Detect which cell encompasses the target text, then output its (X, Y) center coordinate. 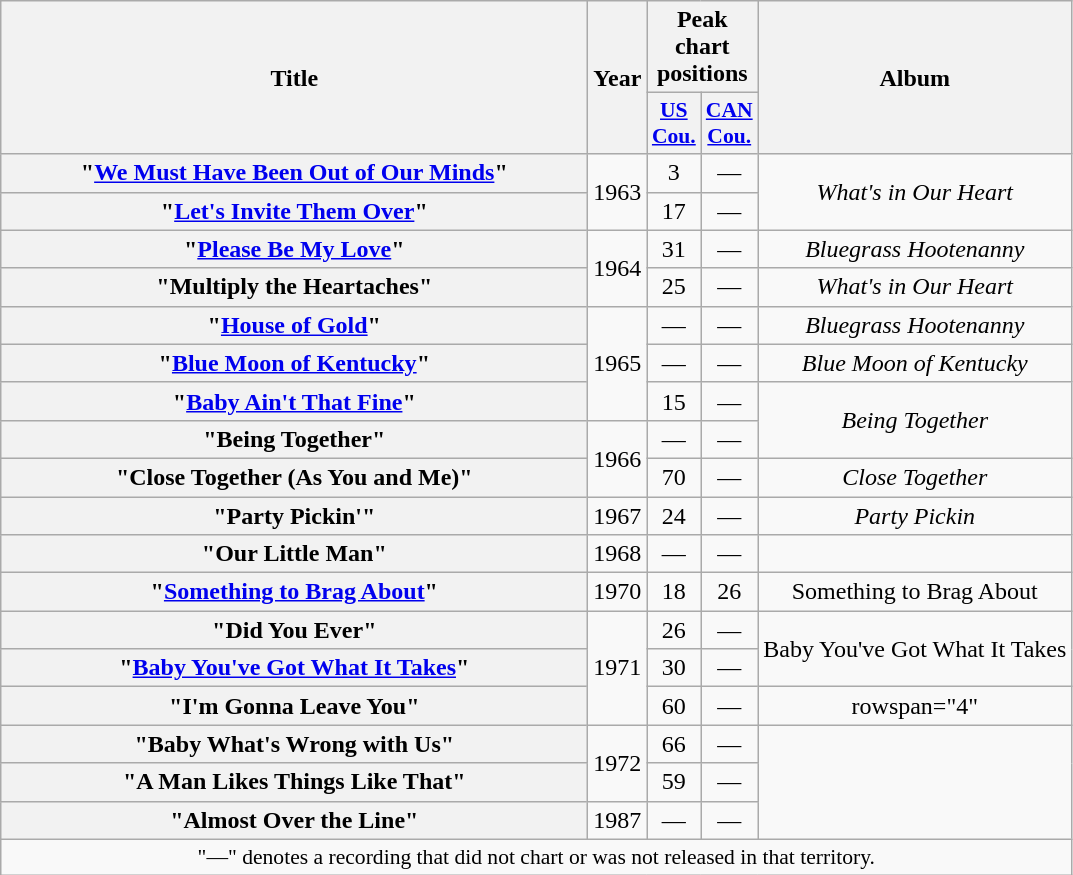
"Let's Invite Them Over" (294, 211)
"Did You Ever" (294, 630)
"—" denotes a recording that did not chart or was not released in that territory. (536, 857)
1967 (618, 515)
"I'm Gonna Leave You" (294, 706)
Title (294, 78)
18 (674, 592)
Album (915, 78)
31 (674, 249)
"Baby Ain't That Fine" (294, 401)
1964 (618, 268)
rowspan="4" (915, 706)
1963 (618, 192)
1987 (618, 820)
1965 (618, 363)
Baby You've Got What It Takes (915, 649)
"Baby You've Got What It Takes" (294, 668)
Close Together (915, 477)
15 (674, 401)
3 (674, 173)
70 (674, 477)
59 (674, 782)
1971 (618, 668)
"Close Together (As You and Me)" (294, 477)
"Our Little Man" (294, 554)
Blue Moon of Kentucky (915, 363)
25 (674, 287)
Year (618, 78)
"Please Be My Love" (294, 249)
"House of Gold" (294, 325)
1972 (618, 763)
"A Man Likes Things Like That" (294, 782)
66 (674, 744)
1970 (618, 592)
17 (674, 211)
60 (674, 706)
"Baby What's Wrong with Us" (294, 744)
Something to Brag About (915, 592)
Party Pickin (915, 515)
"We Must Have Been Out of Our Minds" (294, 173)
"Being Together" (294, 439)
Peak chartpositions (702, 47)
1966 (618, 458)
CANCou. (730, 124)
"Multiply the Heartaches" (294, 287)
30 (674, 668)
1968 (618, 554)
"Blue Moon of Kentucky" (294, 363)
24 (674, 515)
USCou. (674, 124)
"Party Pickin'" (294, 515)
"Something to Brag About" (294, 592)
Being Together (915, 420)
"Almost Over the Line" (294, 820)
